Output the (X, Y) coordinate of the center of the cell containing the given text.  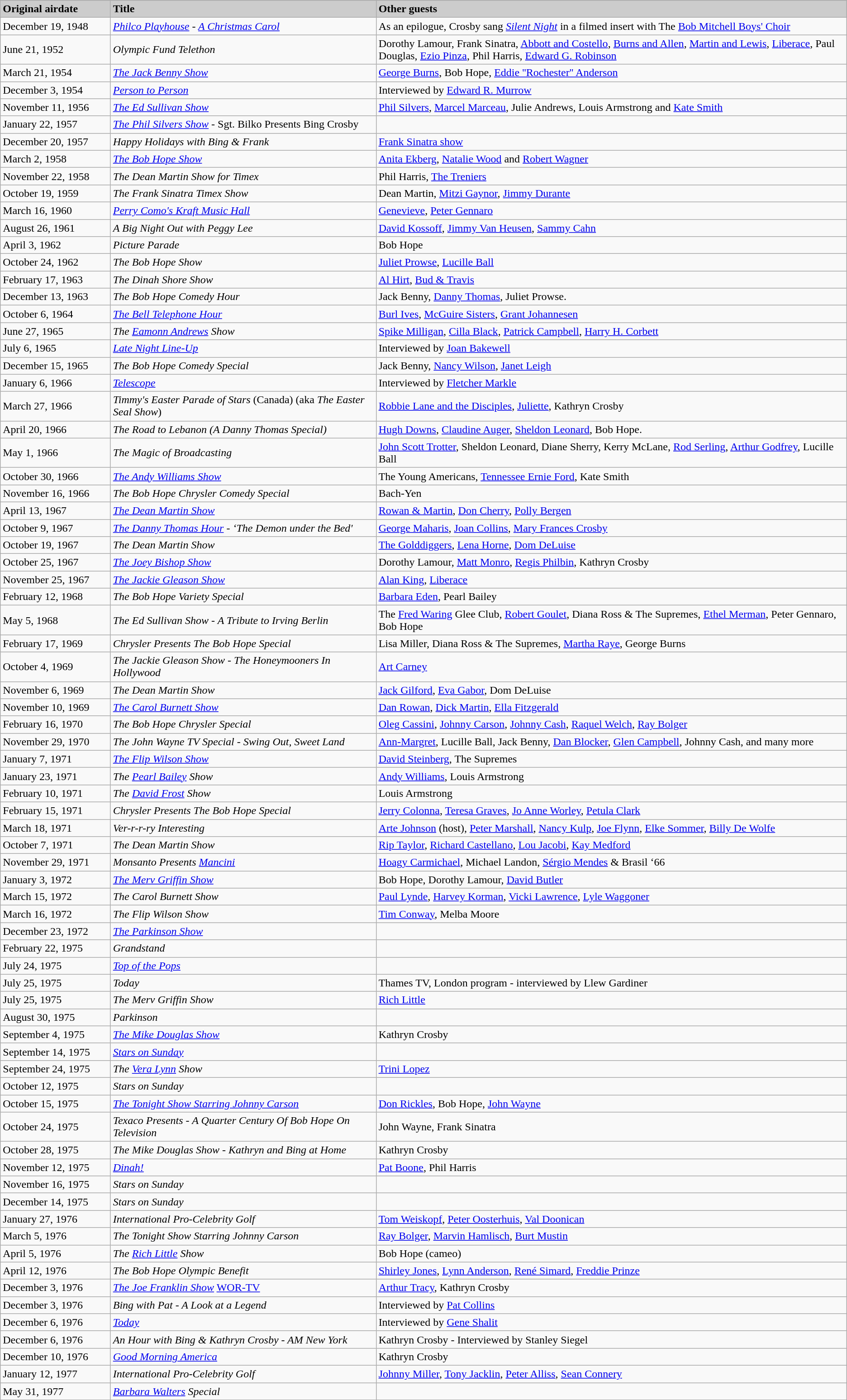
Rowan & Martin, Don Cherry, Polly Bergen (611, 510)
October 28, 1975 (55, 1150)
Philco Playhouse - A Christmas Carol (243, 26)
February 22, 1975 (55, 948)
August 30, 1975 (55, 1017)
The Fred Waring Glee Club, Robert Goulet, Diana Ross & The Supremes, Ethel Merman, Peter Gennaro, Bob Hope (611, 620)
Interviewed by Fletcher Markle (611, 383)
November 16, 1975 (55, 1185)
Hoagy Carmichael, Michael Landon, Sérgio Mendes & Brasil ‘66 (611, 862)
April 13, 1967 (55, 510)
Bob Hope (cameo) (611, 1253)
March 15, 1972 (55, 897)
September 14, 1975 (55, 1052)
Burl Ives, McGuire Sisters, Grant Johannesen (611, 314)
February 16, 1970 (55, 724)
Anita Ekberg, Natalie Wood and Robert Wagner (611, 159)
December 20, 1957 (55, 142)
Bing with Pat - A Look at a Legend (243, 1305)
Lisa Miller, Diana Ross & The Supremes, Martha Raye, George Burns (611, 643)
The David Frost Show (243, 793)
Tim Conway, Melba Moore (611, 914)
October 25, 1967 (55, 562)
November 16, 1966 (55, 493)
November 6, 1969 (55, 690)
Trini Lopez (611, 1069)
Rich Little (611, 1000)
The Phil Silvers Show - Sgt. Bilko Presents Bing Crosby (243, 124)
Bob Hope (611, 245)
April 12, 1976 (55, 1271)
Juliet Prowse, Lucille Ball (611, 262)
December 15, 1965 (55, 366)
Johnny Miller, Tony Jacklin, Peter Alliss, Sean Connery (611, 1374)
The Jack Benny Show (243, 73)
Andy Williams, Louis Armstrong (611, 776)
The Jackie Gleason Show (243, 580)
The Vera Lynn Show (243, 1069)
April 20, 1966 (55, 429)
Picture Parade (243, 245)
January 6, 1966 (55, 383)
Arthur Tracy, Kathryn Crosby (611, 1288)
The Rich Little Show (243, 1253)
Frank Sinatra show (611, 142)
March 5, 1976 (55, 1236)
The Golddiggers, Lena Horne, Dom DeLuise (611, 545)
George Burns, Bob Hope, Eddie ''Rochester'' Anderson (611, 73)
The Mike Douglas Show (243, 1034)
John Wayne, Frank Sinatra (611, 1127)
Grandstand (243, 948)
March 27, 1966 (55, 406)
April 5, 1976 (55, 1253)
Dinah! (243, 1167)
March 16, 1960 (55, 210)
November 29, 1970 (55, 742)
September 24, 1975 (55, 1069)
Texaco Presents - A Quarter Century Of Bob Hope On Television (243, 1127)
Jerry Colonna, Teresa Graves, Jo Anne Worley, Petula Clark (611, 810)
Dorothy Lamour, Matt Monro, Regis Philbin, Kathryn Crosby (611, 562)
July 24, 1975 (55, 966)
June 21, 1952 (55, 50)
March 18, 1971 (55, 828)
The Ed Sullivan Show (243, 107)
The John Wayne TV Special - Swing Out, Sweet Land (243, 742)
November 12, 1975 (55, 1167)
Bach-Yen (611, 493)
January 3, 1972 (55, 880)
The Dinah Shore Show (243, 280)
Pat Boone, Phil Harris (611, 1167)
An Hour with Bing & Kathryn Crosby - AM New York (243, 1339)
The Frank Sinatra Timex Show (243, 193)
Jack Benny, Danny Thomas, Juliet Prowse. (611, 297)
The Bob Hope Olympic Benefit (243, 1271)
December 14, 1975 (55, 1202)
The Joe Franklin Show WOR-TV (243, 1288)
The Dean Martin Show for Timex (243, 176)
February 12, 1968 (55, 597)
December 19, 1948 (55, 26)
The Bob Hope Variety Special (243, 597)
A Big Night Out with Peggy Lee (243, 228)
November 25, 1967 (55, 580)
Art Carney (611, 667)
The Bob Hope Comedy Hour (243, 297)
Oleg Cassini, Johnny Carson, Johnny Cash, Raquel Welch, Ray Bolger (611, 724)
Top of the Pops (243, 966)
Don Rickles, Bob Hope, John Wayne (611, 1104)
Monsanto Presents Mancini (243, 862)
Ray Bolger, Marvin Hamlisch, Burt Mustin (611, 1236)
Phil Silvers, Marcel Marceau, Julie Andrews, Louis Armstrong and Kate Smith (611, 107)
October 9, 1967 (55, 528)
October 7, 1971 (55, 845)
The Jackie Gleason Show - The Honeymooners In Hollywood (243, 667)
As an epilogue, Crosby sang Silent Night in a filmed insert with The Bob Mitchell Boys' Choir (611, 26)
Telescope (243, 383)
Bob Hope, Dorothy Lamour, David Butler (611, 880)
December 10, 1976 (55, 1357)
October 24, 1975 (55, 1127)
January 12, 1977 (55, 1374)
The Danny Thomas Hour - ‘The Demon under the Bed' (243, 528)
Thames TV, London program - interviewed by Llew Gardiner (611, 983)
Ann-Margret, Lucille Ball, Jack Benny, Dan Blocker, Glen Campbell, Johnny Cash, and many more (611, 742)
November 10, 1969 (55, 707)
Person to Person (243, 90)
The Bob Hope Comedy Special (243, 366)
March 2, 1958 (55, 159)
January 23, 1971 (55, 776)
Good Morning America (243, 1357)
January 7, 1971 (55, 759)
Barbara Eden, Pearl Bailey (611, 597)
The Bob Hope Chrysler Comedy Special (243, 493)
October 6, 1964 (55, 314)
Rip Taylor, Richard Castellano, Lou Jacobi, Kay Medford (611, 845)
George Maharis, Joan Collins, Mary Frances Crosby (611, 528)
September 4, 1975 (55, 1034)
October 4, 1969 (55, 667)
The Eamonn Andrews Show (243, 331)
July 6, 1965 (55, 348)
December 23, 1972 (55, 931)
October 30, 1966 (55, 476)
Parkinson (243, 1017)
Late Night Line-Up (243, 348)
Shirley Jones, Lynn Anderson, René Simard, Freddie Prinze (611, 1271)
Barbara Walters Special (243, 1391)
October 15, 1975 (55, 1104)
May 31, 1977 (55, 1391)
The Parkinson Show (243, 931)
Dean Martin, Mitzi Gaynor, Jimmy Durante (611, 193)
December 13, 1963 (55, 297)
Jack Benny, Nancy Wilson, Janet Leigh (611, 366)
John Scott Trotter, Sheldon Leonard, Diane Sherry, Kerry McLane, Rod Serling, Arthur Godfrey, Lucille Ball (611, 452)
May 1, 1966 (55, 452)
David Steinberg, The Supremes (611, 759)
Hugh Downs, Claudine Auger, Sheldon Leonard, Bob Hope. (611, 429)
The Pearl Bailey Show (243, 776)
Interviewed by Joan Bakewell (611, 348)
The Young Americans, Tennessee Ernie Ford, Kate Smith (611, 476)
The Bob Hope Chrysler Special (243, 724)
Dan Rowan, Dick Martin, Ella Fitzgerald (611, 707)
Perry Como's Kraft Music Hall (243, 210)
The Bell Telephone Hour (243, 314)
Paul Lynde, Harvey Korman, Vicki Lawrence, Lyle Waggoner (611, 897)
Original airdate (55, 9)
January 27, 1976 (55, 1219)
Louis Armstrong (611, 793)
Spike Milligan, Cilla Black, Patrick Campbell, Harry H. Corbett (611, 331)
October 12, 1975 (55, 1086)
The Joey Bishop Show (243, 562)
Ver-r-r-ry Interesting (243, 828)
Jack Gilford, Eva Gabor, Dom DeLuise (611, 690)
February 17, 1963 (55, 280)
November 22, 1958 (55, 176)
Kathryn Crosby - Interviewed by Stanley Siegel (611, 1339)
April 3, 1962 (55, 245)
Al Hirt, Bud & Travis (611, 280)
Happy Holidays with Bing & Frank (243, 142)
Title (243, 9)
January 22, 1957 (55, 124)
May 5, 1968 (55, 620)
Arte Johnson (host), Peter Marshall, Nancy Kulp, Joe Flynn, Elke Sommer, Billy De Wolfe (611, 828)
Olympic Fund Telethon (243, 50)
November 29, 1971 (55, 862)
February 15, 1971 (55, 810)
Interviewed by Edward R. Murrow (611, 90)
November 11, 1956 (55, 107)
Other guests (611, 9)
October 19, 1967 (55, 545)
March 16, 1972 (55, 914)
February 10, 1971 (55, 793)
The Magic of Broadcasting (243, 452)
Genevieve, Peter Gennaro (611, 210)
Timmy's Easter Parade of Stars (Canada) (aka The Easter Seal Show) (243, 406)
David Kossoff, Jimmy Van Heusen, Sammy Cahn (611, 228)
October 19, 1959 (55, 193)
Interviewed by Gene Shalit (611, 1322)
October 24, 1962 (55, 262)
Interviewed by Pat Collins (611, 1305)
June 27, 1965 (55, 331)
The Road to Lebanon (A Danny Thomas Special) (243, 429)
Phil Harris, The Treniers (611, 176)
The Mike Douglas Show - Kathryn and Bing at Home (243, 1150)
The Andy Williams Show (243, 476)
Tom Weiskopf, Peter Oosterhuis, Val Doonican (611, 1219)
Robbie Lane and the Disciples, Juliette, Kathryn Crosby (611, 406)
February 17, 1969 (55, 643)
August 26, 1961 (55, 228)
Alan King, Liberace (611, 580)
The Ed Sullivan Show - A Tribute to Irving Berlin (243, 620)
March 21, 1954 (55, 73)
December 3, 1954 (55, 90)
